For the text-containing cell, return its midpoint in [x, y] coordinate format. 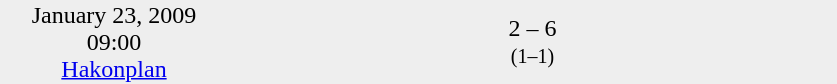
January 23, 200909:00Hakonplan [114, 42]
2 – 6 (1–1) [532, 42]
